For the text-containing cell, return its midpoint in (X, Y) coordinate format. 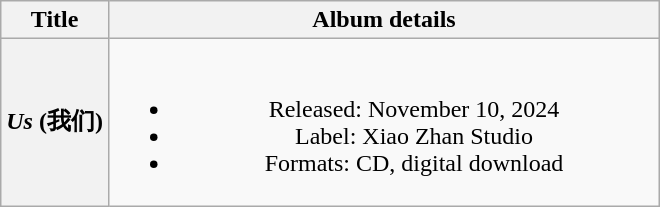
Us (我们) (55, 122)
Album details (384, 20)
Released: November 10, 2024Label: Xiao Zhan StudioFormats: CD, digital download (384, 122)
Title (55, 20)
